Detect which cell encompasses the target text, then output its [X, Y] center coordinate. 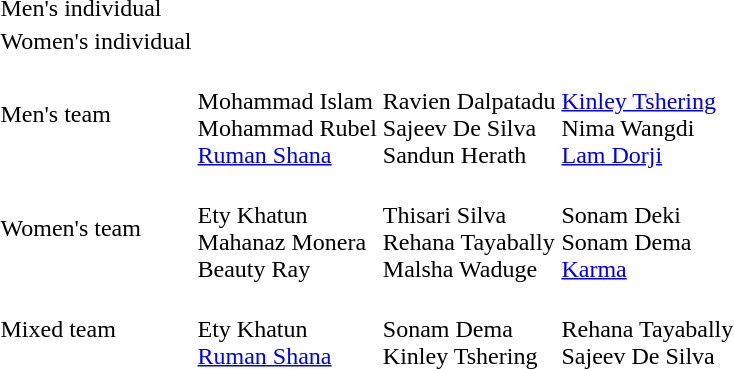
Ravien DalpataduSajeev De SilvaSandun Herath [469, 114]
Ety KhatunMahanaz MoneraBeauty Ray [287, 228]
Thisari SilvaRehana TayaballyMalsha Waduge [469, 228]
Mohammad IslamMohammad RubelRuman Shana [287, 114]
